Provide the [x, y] coordinate of the cell's center where the given text is located.  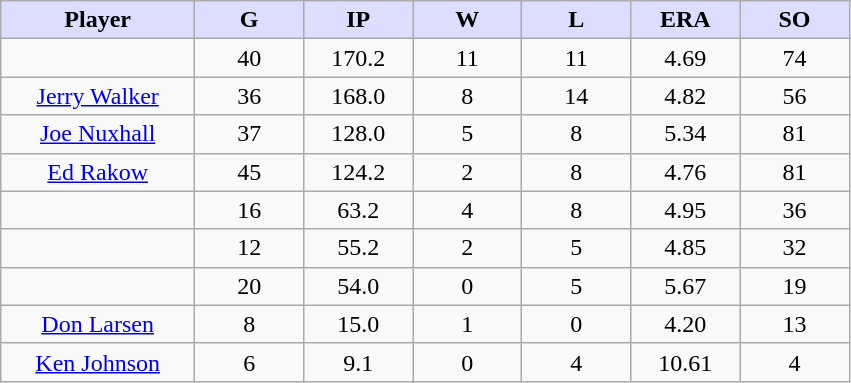
19 [794, 286]
45 [250, 172]
4.82 [686, 96]
IP [358, 20]
Joe Nuxhall [98, 134]
Player [98, 20]
5.67 [686, 286]
16 [250, 210]
9.1 [358, 362]
74 [794, 58]
56 [794, 96]
4.69 [686, 58]
15.0 [358, 324]
54.0 [358, 286]
ERA [686, 20]
L [576, 20]
Ed Rakow [98, 172]
170.2 [358, 58]
12 [250, 248]
55.2 [358, 248]
5.34 [686, 134]
13 [794, 324]
20 [250, 286]
1 [468, 324]
4.85 [686, 248]
Don Larsen [98, 324]
Ken Johnson [98, 362]
10.61 [686, 362]
63.2 [358, 210]
W [468, 20]
14 [576, 96]
124.2 [358, 172]
37 [250, 134]
168.0 [358, 96]
SO [794, 20]
Jerry Walker [98, 96]
6 [250, 362]
128.0 [358, 134]
40 [250, 58]
G [250, 20]
4.76 [686, 172]
4.95 [686, 210]
4.20 [686, 324]
32 [794, 248]
